Find where the given text appears and provide that cell's center as (X, Y) coordinate. 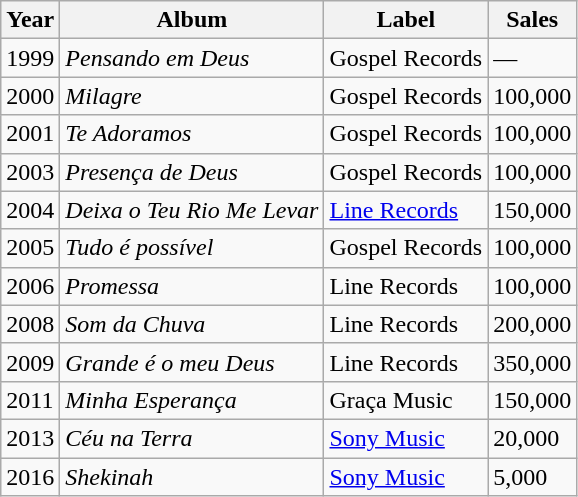
Presença de Deus (192, 172)
2003 (30, 172)
1999 (30, 58)
2000 (30, 96)
Sales (532, 20)
2004 (30, 210)
2009 (30, 362)
Deixa o Teu Rio Me Levar (192, 210)
200,000 (532, 324)
Label (406, 20)
2011 (30, 400)
2008 (30, 324)
— (532, 58)
Milagre (192, 96)
2016 (30, 477)
20,000 (532, 438)
Grande é o meu Deus (192, 362)
2005 (30, 248)
Tudo é possível (192, 248)
Promessa (192, 286)
Céu na Terra (192, 438)
Shekinah (192, 477)
Album (192, 20)
Te Adoramos (192, 134)
Minha Esperança (192, 400)
Pensando em Deus (192, 58)
Som da Chuva (192, 324)
2001 (30, 134)
5,000 (532, 477)
Graça Music (406, 400)
350,000 (532, 362)
2013 (30, 438)
Year (30, 20)
2006 (30, 286)
